For the text-containing cell, return its midpoint in (x, y) coordinate format. 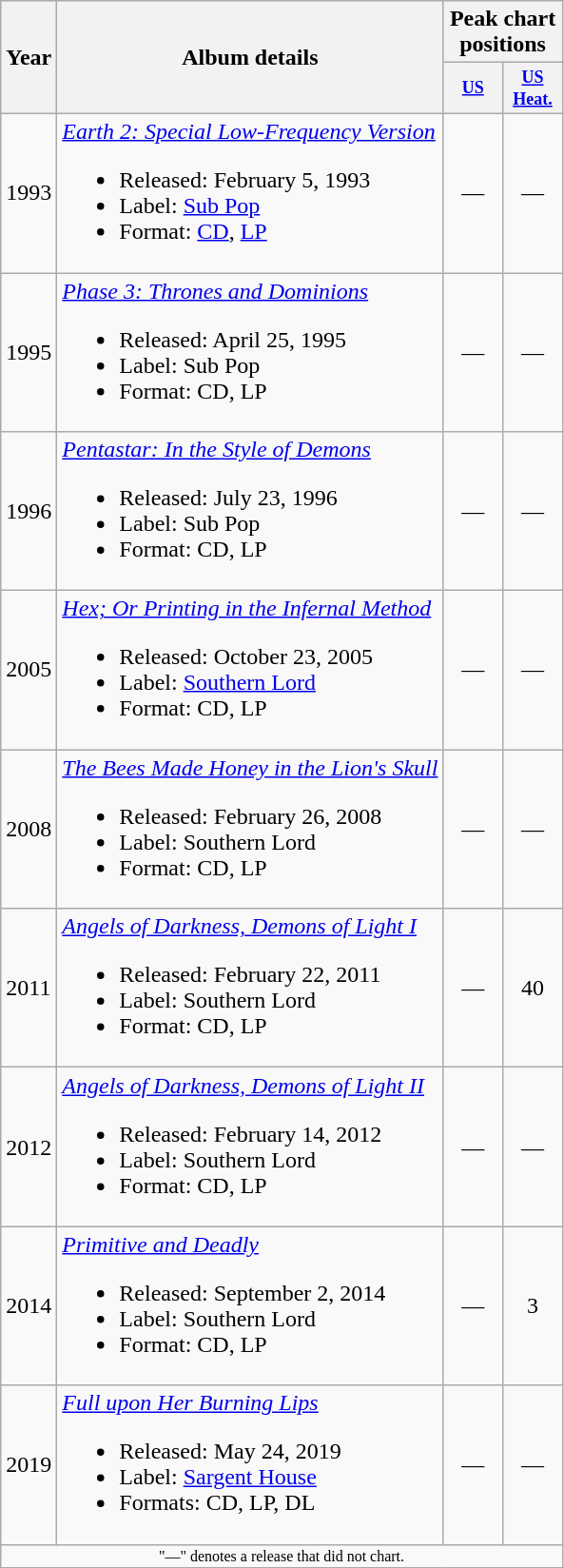
US Heat. (533, 88)
Phase 3: Thrones and DominionsReleased: April 25, 1995Label: Sub PopFormat: CD, LP (250, 352)
2019 (29, 1465)
40 (533, 988)
Pentastar: In the Style of DemonsReleased: July 23, 1996Label: Sub PopFormat: CD, LP (250, 512)
Year (29, 57)
3 (533, 1305)
Hex; Or Printing in the Infernal MethodReleased: October 23, 2005Label: Southern LordFormat: CD, LP (250, 670)
Earth 2: Special Low-Frequency VersionReleased: February 5, 1993Label: Sub PopFormat: CD, LP (250, 192)
Angels of Darkness, Demons of Light IReleased: February 22, 2011Label: Southern LordFormat: CD, LP (250, 988)
The Bees Made Honey in the Lion's SkullReleased: February 26, 2008Label: Southern LordFormat: CD, LP (250, 830)
1993 (29, 192)
Peak chart positions (502, 32)
"—" denotes a release that did not chart. (282, 1556)
2014 (29, 1305)
1996 (29, 512)
US (474, 88)
Angels of Darkness, Demons of Light IIReleased: February 14, 2012Label: Southern LordFormat: CD, LP (250, 1147)
2008 (29, 830)
Primitive and DeadlyReleased: September 2, 2014Label: Southern LordFormat: CD, LP (250, 1305)
2012 (29, 1147)
Album details (250, 57)
Full upon Her Burning LipsReleased: May 24, 2019Label: Sargent HouseFormats: CD, LP, DL (250, 1465)
2011 (29, 988)
1995 (29, 352)
2005 (29, 670)
